Search for the cell housing the specified text and yield its [x, y] center coordinate. 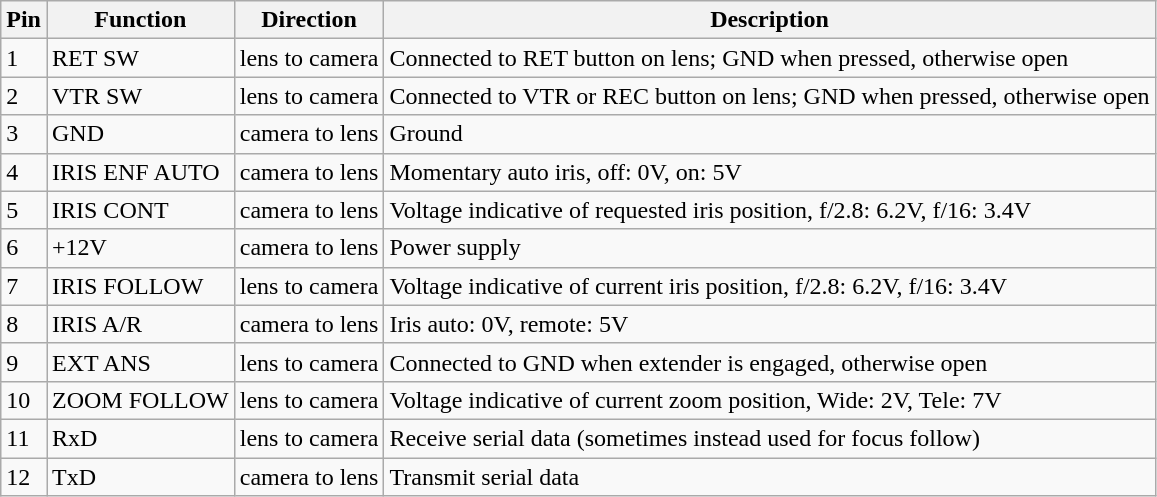
Transmit serial data [770, 477]
11 [24, 438]
Voltage indicative of requested iris position, f/2.8: 6.2V, f/16: 3.4V [770, 210]
IRIS A/R [140, 324]
IRIS FOLLOW [140, 286]
Ground [770, 134]
VTR SW [140, 96]
3 [24, 134]
IRIS CONT [140, 210]
2 [24, 96]
TxD [140, 477]
Momentary auto iris, off: 0V, on: 5V [770, 172]
Connected to RET button on lens; GND when pressed, otherwise open [770, 58]
Function [140, 20]
Iris auto: 0V, remote: 5V [770, 324]
Power supply [770, 248]
Direction [309, 20]
6 [24, 248]
Pin [24, 20]
9 [24, 362]
ZOOM FOLLOW [140, 400]
10 [24, 400]
Connected to GND when extender is engaged, otherwise open [770, 362]
8 [24, 324]
Connected to VTR or REC button on lens; GND when pressed, otherwise open [770, 96]
1 [24, 58]
EXT ANS [140, 362]
Voltage indicative of current zoom position, Wide: 2V, Tele: 7V [770, 400]
7 [24, 286]
5 [24, 210]
IRIS ENF AUTO [140, 172]
12 [24, 477]
Description [770, 20]
Receive serial data (sometimes instead used for focus follow) [770, 438]
+12V [140, 248]
GND [140, 134]
RET SW [140, 58]
Voltage indicative of current iris position, f/2.8: 6.2V, f/16: 3.4V [770, 286]
RxD [140, 438]
4 [24, 172]
